Return (x, y) of the center of cell containing provided text 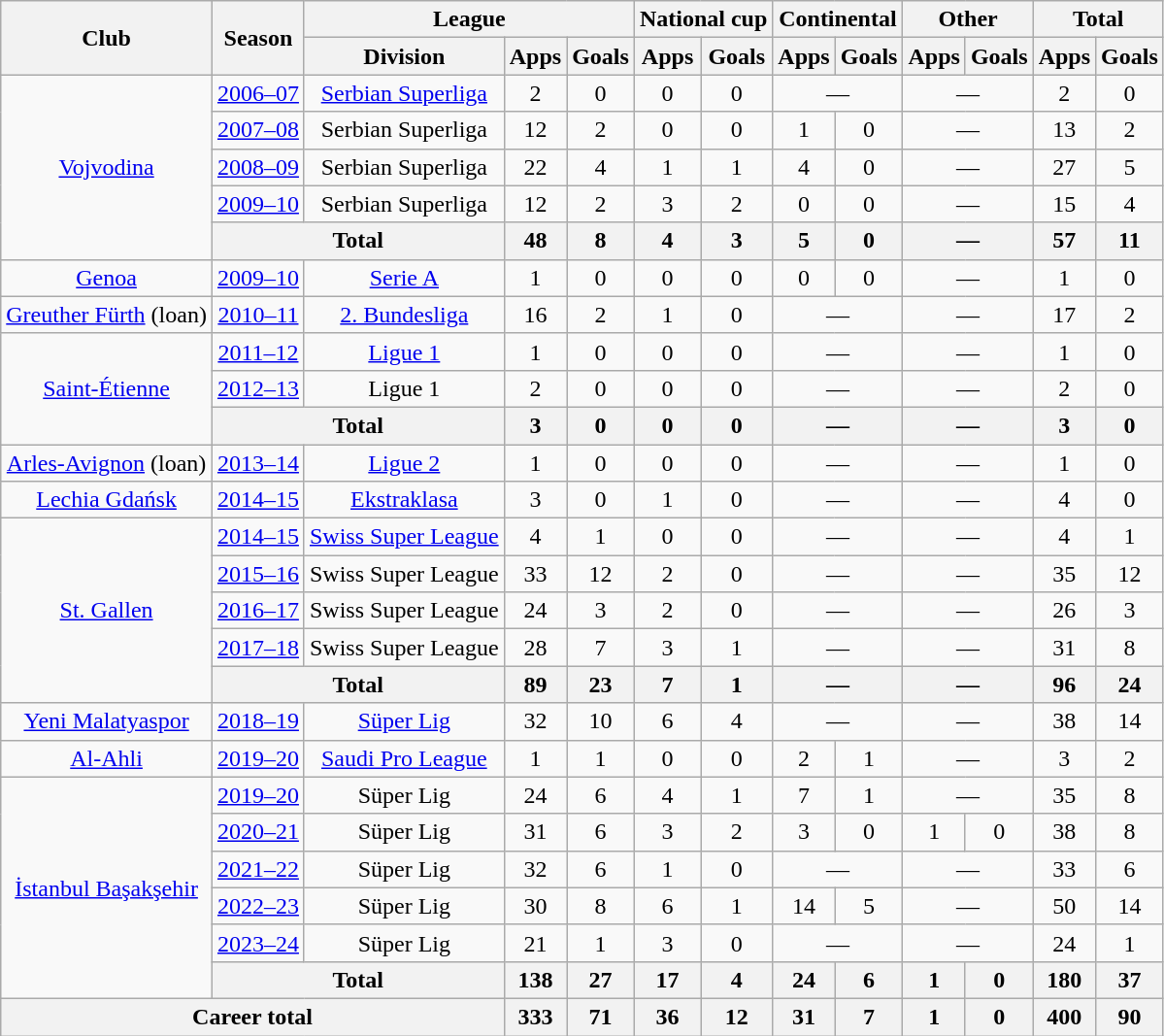
16 (535, 315)
Lechia Gdańsk (107, 500)
Ekstraklasa (404, 500)
2008–09 (258, 167)
71 (601, 1017)
50 (1064, 906)
138 (535, 980)
90 (1130, 1017)
Greuther Fürth (loan) (107, 315)
2011–12 (258, 351)
10 (601, 721)
2017–18 (258, 648)
21 (535, 943)
St. Gallen (107, 611)
Career total (252, 1017)
28 (535, 648)
İstanbul Başakşehir (107, 887)
Saint-Étienne (107, 388)
22 (535, 167)
37 (1130, 980)
Yeni Malatyaspor (107, 721)
Division (404, 56)
2022–23 (258, 906)
2013–14 (258, 463)
2015–16 (258, 574)
13 (1064, 130)
2. Bundesliga (404, 315)
National cup (703, 19)
Arles-Avignon (loan) (107, 463)
333 (535, 1017)
26 (1064, 611)
2021–22 (258, 869)
23 (601, 685)
Al-Ahli (107, 758)
Genoa (107, 278)
57 (1064, 241)
2016–17 (258, 611)
15 (1064, 204)
2020–21 (258, 832)
Season (258, 38)
Club (107, 38)
30 (535, 906)
48 (535, 241)
Other (968, 19)
Saudi Pro League (404, 758)
180 (1064, 980)
2006–07 (258, 93)
Serie A (404, 278)
Vojvodina (107, 167)
Ligue 2 (404, 463)
2023–24 (258, 943)
96 (1064, 685)
Continental (838, 19)
2012–13 (258, 388)
400 (1064, 1017)
League (469, 19)
89 (535, 685)
11 (1130, 241)
2018–19 (258, 721)
2010–11 (258, 315)
36 (667, 1017)
2007–08 (258, 130)
